Locate the cell with the specified text and output its [x, y] center coordinate. 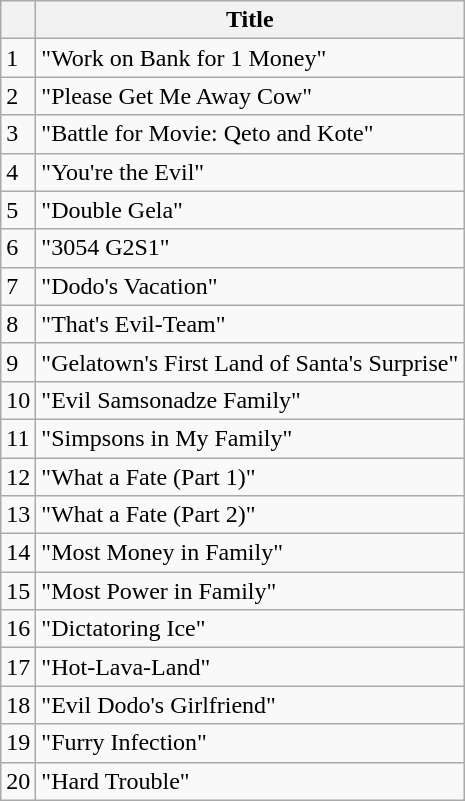
"3054 G2S1" [250, 248]
19 [18, 743]
8 [18, 324]
3 [18, 134]
15 [18, 591]
5 [18, 210]
18 [18, 705]
"Evil Samsonadze Family" [250, 400]
2 [18, 96]
14 [18, 553]
"What a Fate (Part 1)" [250, 477]
Title [250, 20]
"Evil Dodo's Girlfriend" [250, 705]
10 [18, 400]
4 [18, 172]
"That's Evil-Team" [250, 324]
"Dictatoring Ice" [250, 629]
"Gelatown's First Land of Santa's Surprise" [250, 362]
13 [18, 515]
"Hard Trouble" [250, 781]
"Most Power in Family" [250, 591]
"Double Gela" [250, 210]
6 [18, 248]
12 [18, 477]
"Furry Infection" [250, 743]
"Dodo's Vacation" [250, 286]
16 [18, 629]
7 [18, 286]
11 [18, 438]
"What a Fate (Part 2)" [250, 515]
1 [18, 58]
17 [18, 667]
"Hot-Lava-Land" [250, 667]
"Battle for Movie: Qeto and Kote" [250, 134]
"Work on Bank for 1 Money" [250, 58]
"Most Money in Family" [250, 553]
"You're the Evil" [250, 172]
9 [18, 362]
"Please Get Me Away Cow" [250, 96]
20 [18, 781]
"Simpsons in My Family" [250, 438]
